Return [X, Y] of the center of cell containing provided text 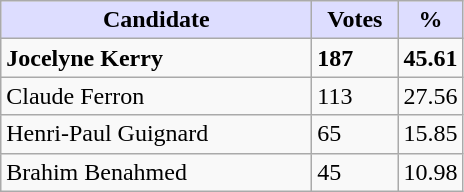
Votes [355, 20]
113 [355, 96]
Brahim Benahmed [156, 172]
27.56 [430, 96]
45 [355, 172]
10.98 [430, 172]
187 [355, 58]
Candidate [156, 20]
Claude Ferron [156, 96]
45.61 [430, 58]
Jocelyne Kerry [156, 58]
15.85 [430, 134]
% [430, 20]
65 [355, 134]
Henri-Paul Guignard [156, 134]
